Pinpoint the cell where the given text exists, returning its (x, y) midpoint coordinate. 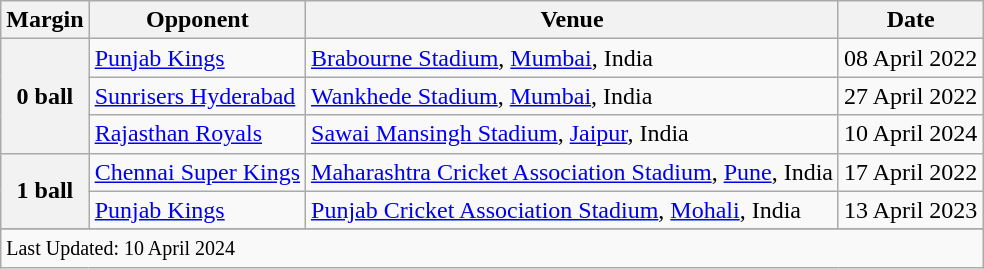
13 April 2023 (910, 210)
17 April 2022 (910, 172)
Date (910, 20)
08 April 2022 (910, 58)
Sunrisers Hyderabad (197, 96)
Opponent (197, 20)
0 ball (45, 96)
Brabourne Stadium, Mumbai, India (572, 58)
Venue (572, 20)
Margin (45, 20)
10 April 2024 (910, 134)
Punjab Cricket Association Stadium, Mohali, India (572, 210)
1 ball (45, 191)
Maharashtra Cricket Association Stadium, Pune, India (572, 172)
Chennai Super Kings (197, 172)
Rajasthan Royals (197, 134)
Last Updated: 10 April 2024 (492, 248)
Wankhede Stadium, Mumbai, India (572, 96)
27 April 2022 (910, 96)
Sawai Mansingh Stadium, Jaipur, India (572, 134)
